Return (x, y) of the center of cell containing provided text 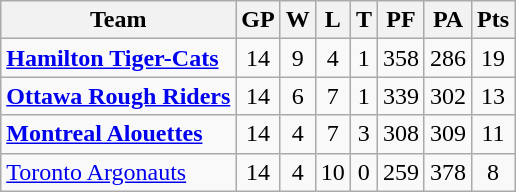
8 (494, 172)
0 (364, 172)
Pts (494, 20)
10 (332, 172)
6 (298, 96)
PF (400, 20)
358 (400, 58)
Montreal Alouettes (118, 134)
Ottawa Rough Riders (118, 96)
11 (494, 134)
Hamilton Tiger-Cats (118, 58)
PA (448, 20)
309 (448, 134)
Toronto Argonauts (118, 172)
302 (448, 96)
L (332, 20)
13 (494, 96)
339 (400, 96)
9 (298, 58)
286 (448, 58)
19 (494, 58)
308 (400, 134)
378 (448, 172)
W (298, 20)
Team (118, 20)
T (364, 20)
259 (400, 172)
3 (364, 134)
GP (258, 20)
